Locate the cell with the specified text and output its (X, Y) center coordinate. 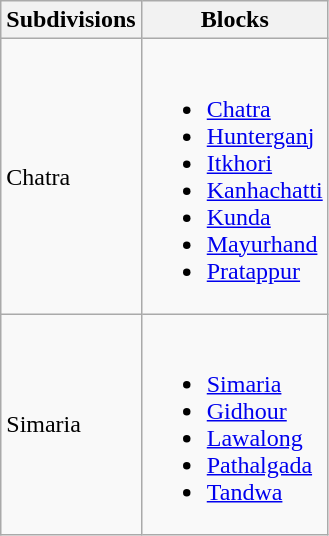
SimariaGidhourLawalongPathalgadaTandwa (234, 424)
Subdivisions (71, 20)
ChatraHunterganjItkhoriKanhachattiKundaMayurhandPratappur (234, 176)
Blocks (234, 20)
Simaria (71, 424)
Chatra (71, 176)
